Pinpoint the cell where the given text exists, returning its [X, Y] midpoint coordinate. 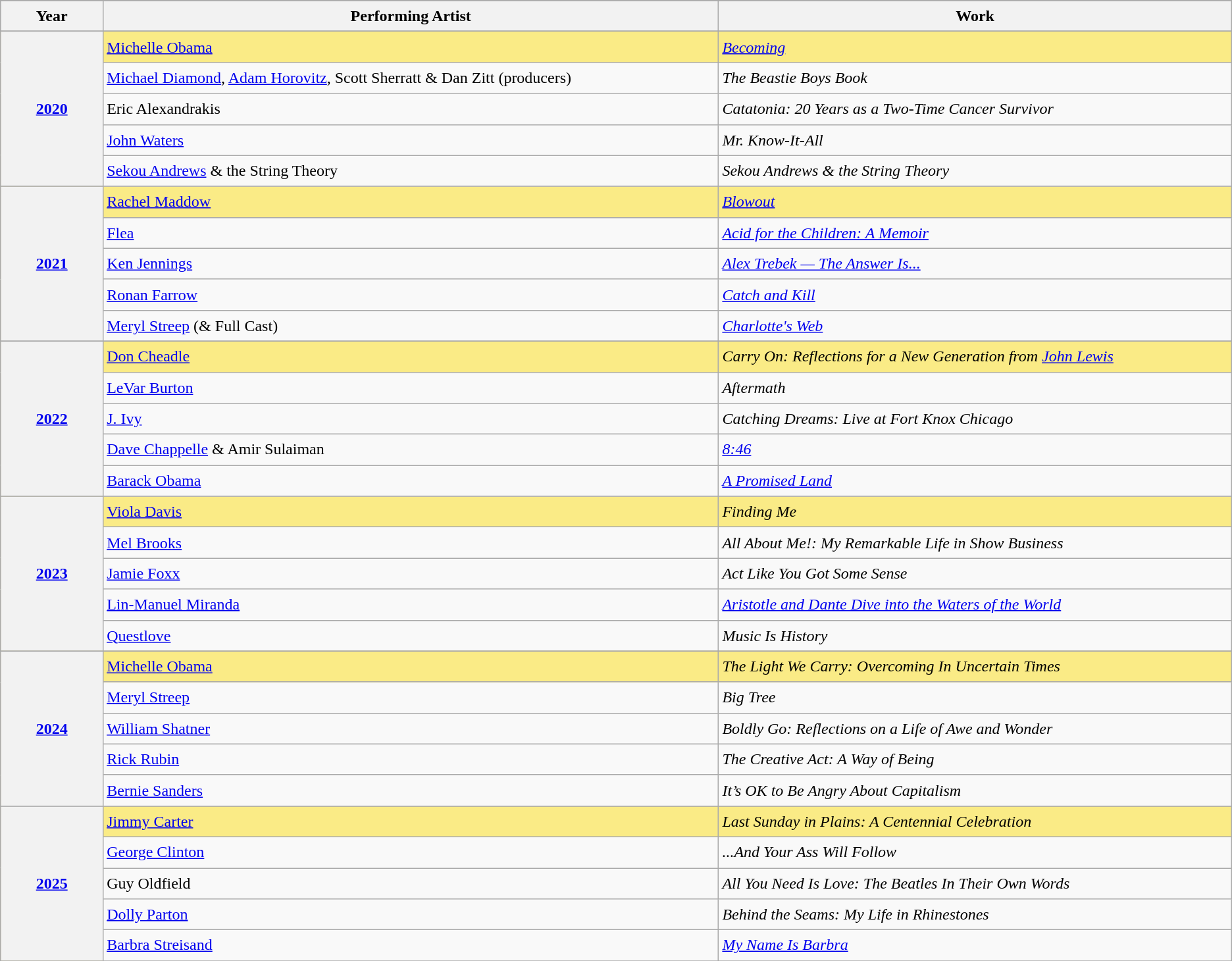
John Waters [411, 140]
2025 [52, 883]
Alex Trebek — The Answer Is... [975, 263]
Acid for the Children: A Memoir [975, 233]
It’s OK to Be Angry About Capitalism [975, 790]
Eric Alexandrakis [411, 109]
Barbra Streisand [411, 945]
William Shatner [411, 728]
Guy Oldfield [411, 883]
Flea [411, 233]
Ronan Farrow [411, 295]
All You Need Is Love: The Beatles In Their Own Words [975, 883]
Meryl Streep (& Full Cast) [411, 325]
Last Sunday in Plains: A Centennial Celebration [975, 821]
Barack Obama [411, 480]
Music Is History [975, 636]
Big Tree [975, 698]
The Creative Act: A Way of Being [975, 760]
Work [975, 16]
Viola Davis [411, 512]
Carry On: Reflections for a New Generation from John Lewis [975, 357]
Dave Chappelle & Amir Sulaiman [411, 450]
LeVar Burton [411, 388]
The Beastie Boys Book [975, 78]
The Light We Carry: Overcoming In Uncertain Times [975, 666]
Catch and Kill [975, 295]
Boldly Go: Reflections on a Life of Awe and Wonder [975, 728]
All About Me!: My Remarkable Life in Show Business [975, 542]
J. Ivy [411, 419]
My Name Is Barbra [975, 945]
Ken Jennings [411, 263]
Mel Brooks [411, 542]
Catching Dreams: Live at Fort Knox Chicago [975, 419]
2021 [52, 263]
George Clinton [411, 852]
8:46 [975, 450]
Dolly Parton [411, 915]
2022 [52, 419]
Meryl Streep [411, 698]
Michael Diamond, Adam Horovitz, Scott Sherratt & Dan Zitt (producers) [411, 78]
...And Your Ass Will Follow [975, 852]
Performing Artist [411, 16]
Jamie Foxx [411, 574]
Becoming [975, 47]
Act Like You Got Some Sense [975, 574]
Bernie Sanders [411, 790]
Questlove [411, 636]
2024 [52, 728]
Rachel Maddow [411, 201]
2023 [52, 574]
Jimmy Carter [411, 821]
2020 [52, 109]
Lin-Manuel Miranda [411, 604]
Rick Rubin [411, 760]
Charlotte's Web [975, 325]
Mr. Know-It-All [975, 140]
Catatonia: 20 Years as a Two-Time Cancer Survivor [975, 109]
A Promised Land [975, 480]
Don Cheadle [411, 357]
Year [52, 16]
Aristotle and Dante Dive into the Waters of the World [975, 604]
Aftermath [975, 388]
Blowout [975, 201]
Behind the Seams: My Life in Rhinestones [975, 915]
Finding Me [975, 512]
